Pinpoint the cell where the given text exists, returning its (X, Y) midpoint coordinate. 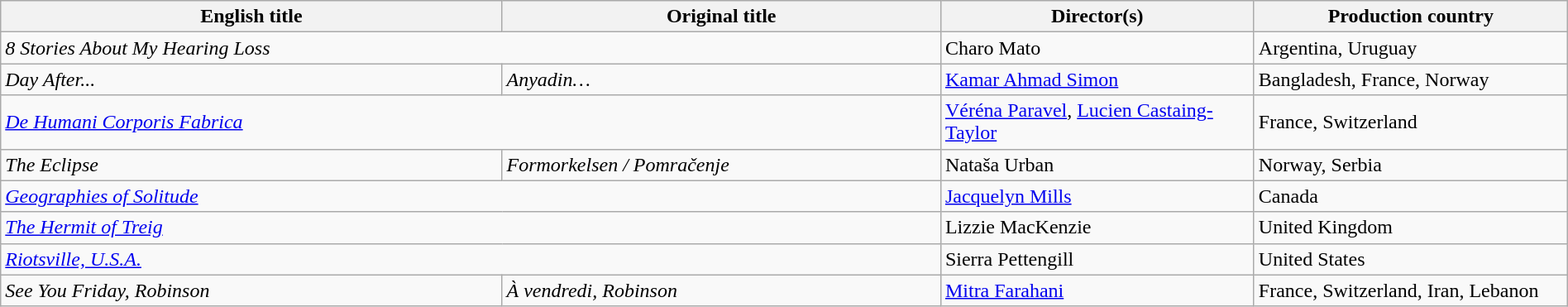
Canada (1411, 196)
Lizzie MacKenzie (1097, 228)
Sierra Pettengill (1097, 259)
À vendredi, Robinson (721, 290)
France, Switzerland (1411, 122)
Riotsville, U.S.A. (471, 259)
The Hermit of Treig (471, 228)
Jacquelyn Mills (1097, 196)
Charo Mato (1097, 48)
United States (1411, 259)
8 Stories About My Hearing Loss (471, 48)
De Humani Corporis Fabrica (471, 122)
Geographies of Solitude (471, 196)
Director(s) (1097, 17)
The Eclipse (251, 165)
Day After... (251, 79)
Argentina, Uruguay (1411, 48)
Formorkelsen / Pomračenje (721, 165)
Anyadin… (721, 79)
France, Switzerland, Iran, Lebanon (1411, 290)
See You Friday, Robinson (251, 290)
Norway, Serbia (1411, 165)
Production country (1411, 17)
Véréna Paravel, Lucien Castaing-Taylor (1097, 122)
Bangladesh, France, Norway (1411, 79)
United Kingdom (1411, 228)
Mitra Farahani (1097, 290)
Original title (721, 17)
Nataša Urban (1097, 165)
Kamar Ahmad Simon (1097, 79)
English title (251, 17)
